Capture the cell that displays the provided text and extract its [x, y] central coordinate. 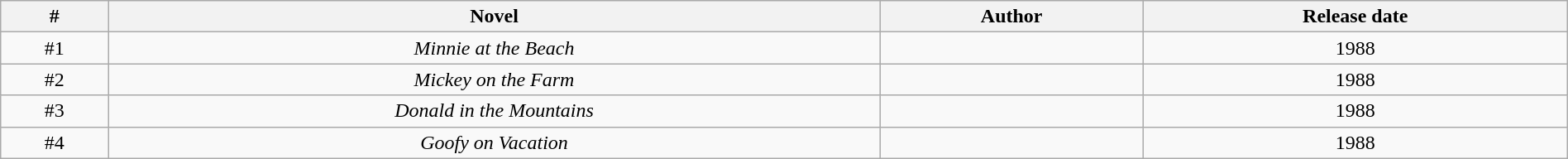
Goofy on Vacation [495, 142]
Novel [495, 17]
#2 [55, 79]
Mickey on the Farm [495, 79]
Release date [1355, 17]
Minnie at the Beach [495, 48]
#3 [55, 111]
# [55, 17]
Author [1011, 17]
Donald in the Mountains [495, 111]
#4 [55, 142]
#1 [55, 48]
